Identify which cell holds the provided text, then report its [X, Y] central coordinate. 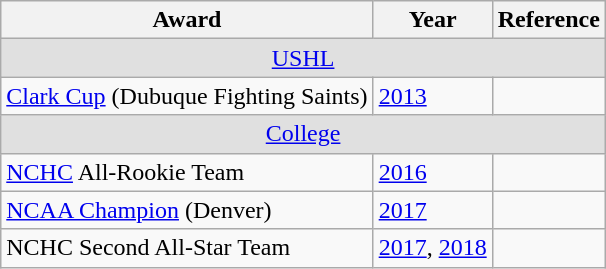
NCHC Second All-Star Team [187, 248]
Award [187, 20]
Clark Cup (Dubuque Fighting Saints) [187, 96]
2016 [432, 172]
NCAA Champion (Denver) [187, 210]
USHL [304, 58]
2013 [432, 96]
Year [432, 20]
NCHC All-Rookie Team [187, 172]
2017 [432, 210]
College [304, 134]
2017, 2018 [432, 248]
Reference [548, 20]
